Pinpoint the cell where the given text exists, returning its (X, Y) midpoint coordinate. 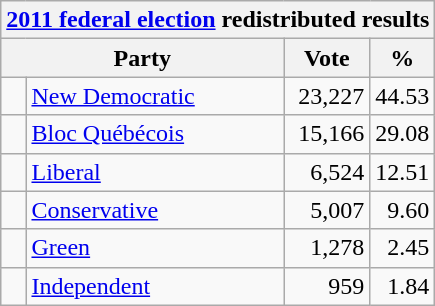
Conservative (155, 210)
1,278 (327, 248)
12.51 (402, 172)
2.45 (402, 248)
15,166 (327, 134)
New Democratic (155, 96)
23,227 (327, 96)
5,007 (327, 210)
6,524 (327, 172)
Liberal (155, 172)
Vote (327, 58)
1.84 (402, 286)
Bloc Québécois (155, 134)
2011 federal election redistributed results (218, 20)
Party (142, 58)
9.60 (402, 210)
Green (155, 248)
44.53 (402, 96)
Independent (155, 286)
959 (327, 286)
% (402, 58)
29.08 (402, 134)
